Search for the cell housing the specified text and yield its [x, y] center coordinate. 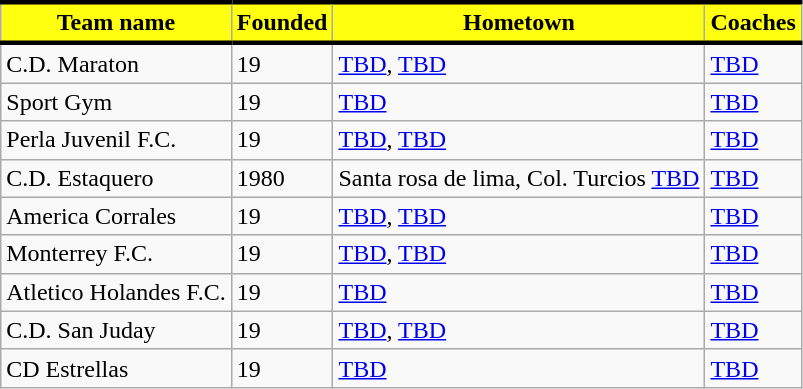
C.D. San Juday [116, 330]
Santa rosa de lima, Col. Turcios TBD [519, 178]
CD Estrellas [116, 368]
Monterrey F.C. [116, 254]
Team name [116, 22]
C.D. Maraton [116, 63]
Founded [282, 22]
America Corrales [116, 216]
Atletico Holandes F.C. [116, 292]
1980 [282, 178]
Perla Juvenil F.C. [116, 140]
Coaches [753, 22]
Sport Gym [116, 102]
C.D. Estaquero [116, 178]
Hometown [519, 22]
